For the text-containing cell, return its midpoint in [X, Y] coordinate format. 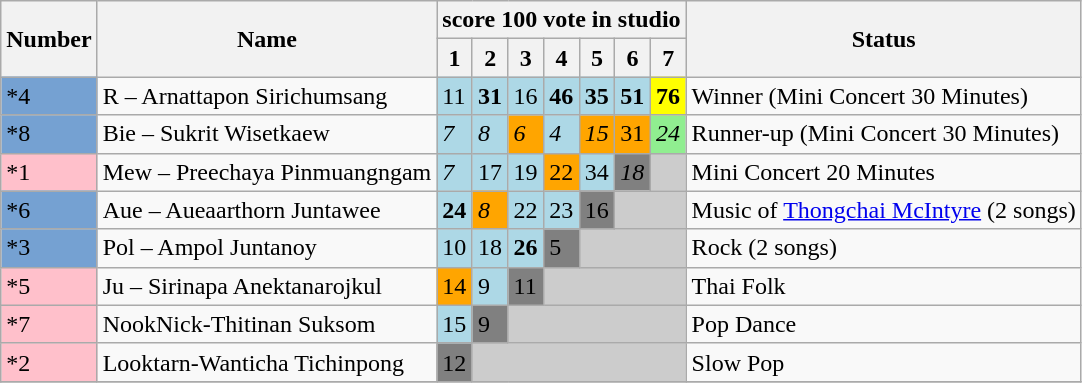
Ju – Sirinapa Anektanarojkul [267, 286]
3 [526, 58]
14 [455, 286]
35 [597, 96]
*3 [49, 248]
*2 [49, 362]
R – Arnattapon Sirichumsang [267, 96]
Aue – Aueaarthorn Juntawee [267, 210]
2 [490, 58]
Thai Folk [884, 286]
34 [597, 172]
*4 [49, 96]
Pop Dance [884, 324]
Name [267, 39]
Looktarn-Wanticha Tichinpong [267, 362]
NookNick-Thitinan Suksom [267, 324]
Slow Pop [884, 362]
Music of Thongchai McIntyre (2 songs) [884, 210]
23 [562, 210]
Mini Concert 20 Minutes [884, 172]
*5 [49, 286]
score 100 vote in studio [562, 20]
12 [455, 362]
Winner (Mini Concert 30 Minutes) [884, 96]
Runner-up (Mini Concert 30 Minutes) [884, 134]
1 [455, 58]
19 [526, 172]
*1 [49, 172]
46 [562, 96]
10 [455, 248]
Pol – Ampol Juntanoy [267, 248]
*8 [49, 134]
26 [526, 248]
Number [49, 39]
17 [490, 172]
51 [633, 96]
*7 [49, 324]
Rock (2 songs) [884, 248]
Bie – Sukrit Wisetkaew [267, 134]
Mew – Preechaya Pinmuangngam [267, 172]
Status [884, 39]
76 [668, 96]
*6 [49, 210]
